Identify which cell holds the provided text, then report its [x, y] central coordinate. 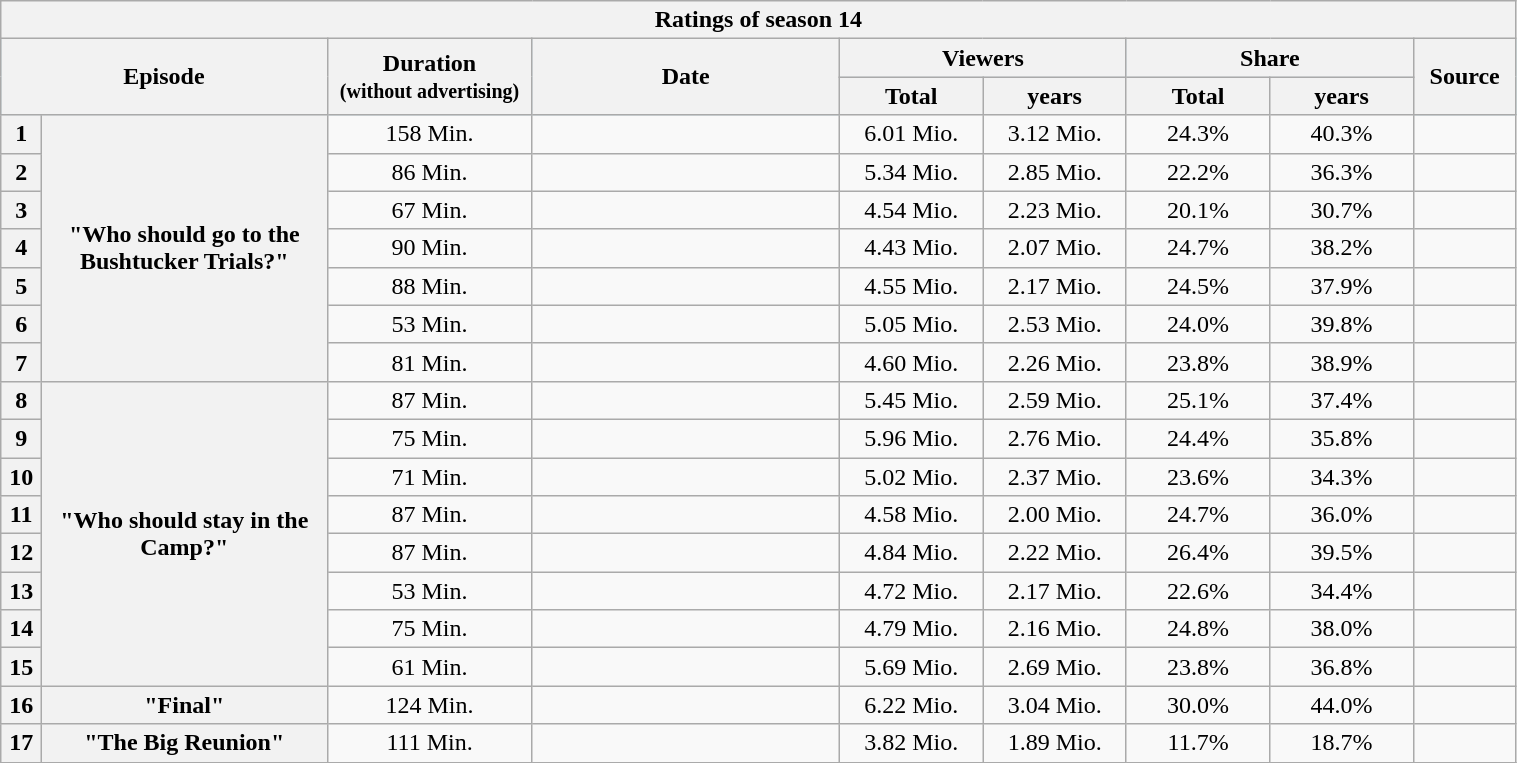
124 Min. [430, 705]
4.55 Mio. [910, 286]
2.07 Mio. [1054, 248]
Source [1464, 77]
1.89 Mio. [1054, 743]
Share [1270, 58]
4.43 Mio. [910, 248]
30.0% [1198, 705]
"Who should stay in the Camp?" [185, 533]
10 [22, 477]
2.23 Mio. [1054, 210]
2.22 Mio. [1054, 553]
38.2% [1342, 248]
2.16 Mio. [1054, 629]
24.3% [1198, 134]
22.2% [1198, 172]
38.0% [1342, 629]
8 [22, 400]
"The Big Reunion" [185, 743]
2.59 Mio. [1054, 400]
36.8% [1342, 667]
3 [22, 210]
Episode [164, 77]
"Final" [185, 705]
2.69 Mio. [1054, 667]
16 [22, 705]
90 Min. [430, 248]
39.5% [1342, 553]
5.02 Mio. [910, 477]
24.5% [1198, 286]
2.37 Mio. [1054, 477]
61 Min. [430, 667]
26.4% [1198, 553]
4.84 Mio. [910, 553]
3.12 Mio. [1054, 134]
2.85 Mio. [1054, 172]
5.45 Mio. [910, 400]
6 [22, 324]
4.54 Mio. [910, 210]
"Who should go to the Bushtucker Trials?" [185, 248]
111 Min. [430, 743]
3.82 Mio. [910, 743]
22.6% [1198, 591]
40.3% [1342, 134]
5.34 Mio. [910, 172]
158 Min. [430, 134]
30.7% [1342, 210]
18.7% [1342, 743]
2.76 Mio. [1054, 438]
34.3% [1342, 477]
86 Min. [430, 172]
20.1% [1198, 210]
14 [22, 629]
Duration(without advertising) [430, 77]
36.0% [1342, 515]
15 [22, 667]
39.8% [1342, 324]
11.7% [1198, 743]
23.6% [1198, 477]
6.22 Mio. [910, 705]
5.69 Mio. [910, 667]
24.8% [1198, 629]
2 [22, 172]
2.00 Mio. [1054, 515]
67 Min. [430, 210]
2.53 Mio. [1054, 324]
7 [22, 362]
17 [22, 743]
36.3% [1342, 172]
37.4% [1342, 400]
9 [22, 438]
11 [22, 515]
12 [22, 553]
5.05 Mio. [910, 324]
Date [686, 77]
37.9% [1342, 286]
81 Min. [430, 362]
24.4% [1198, 438]
2.26 Mio. [1054, 362]
88 Min. [430, 286]
4.72 Mio. [910, 591]
6.01 Mio. [910, 134]
Viewers [982, 58]
4.79 Mio. [910, 629]
44.0% [1342, 705]
3.04 Mio. [1054, 705]
38.9% [1342, 362]
4 [22, 248]
13 [22, 591]
35.8% [1342, 438]
1 [22, 134]
24.0% [1198, 324]
34.4% [1342, 591]
25.1% [1198, 400]
Ratings of season 14 [758, 20]
5.96 Mio. [910, 438]
5 [22, 286]
4.58 Mio. [910, 515]
71 Min. [430, 477]
4.60 Mio. [910, 362]
